Extract the [X, Y] coordinate from the center of the cell holding the provided text.  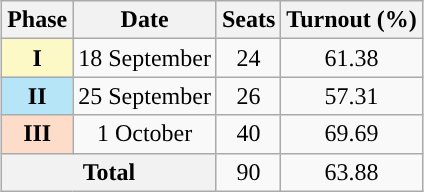
18 September [145, 58]
Date [145, 20]
I [38, 58]
III [38, 134]
24 [248, 58]
Phase [38, 20]
40 [248, 134]
Total [110, 172]
63.88 [352, 172]
II [38, 96]
26 [248, 96]
57.31 [352, 96]
69.69 [352, 134]
61.38 [352, 58]
Seats [248, 20]
1 October [145, 134]
90 [248, 172]
25 September [145, 96]
Turnout (%) [352, 20]
